Return the (X, Y) coordinate for the center point of the cell that contains the specified text.  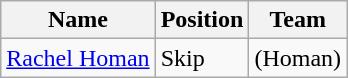
Team (298, 20)
Position (202, 20)
Skip (202, 58)
Rachel Homan (78, 58)
Name (78, 20)
(Homan) (298, 58)
